Locate the cell with the specified text and output its (X, Y) center coordinate. 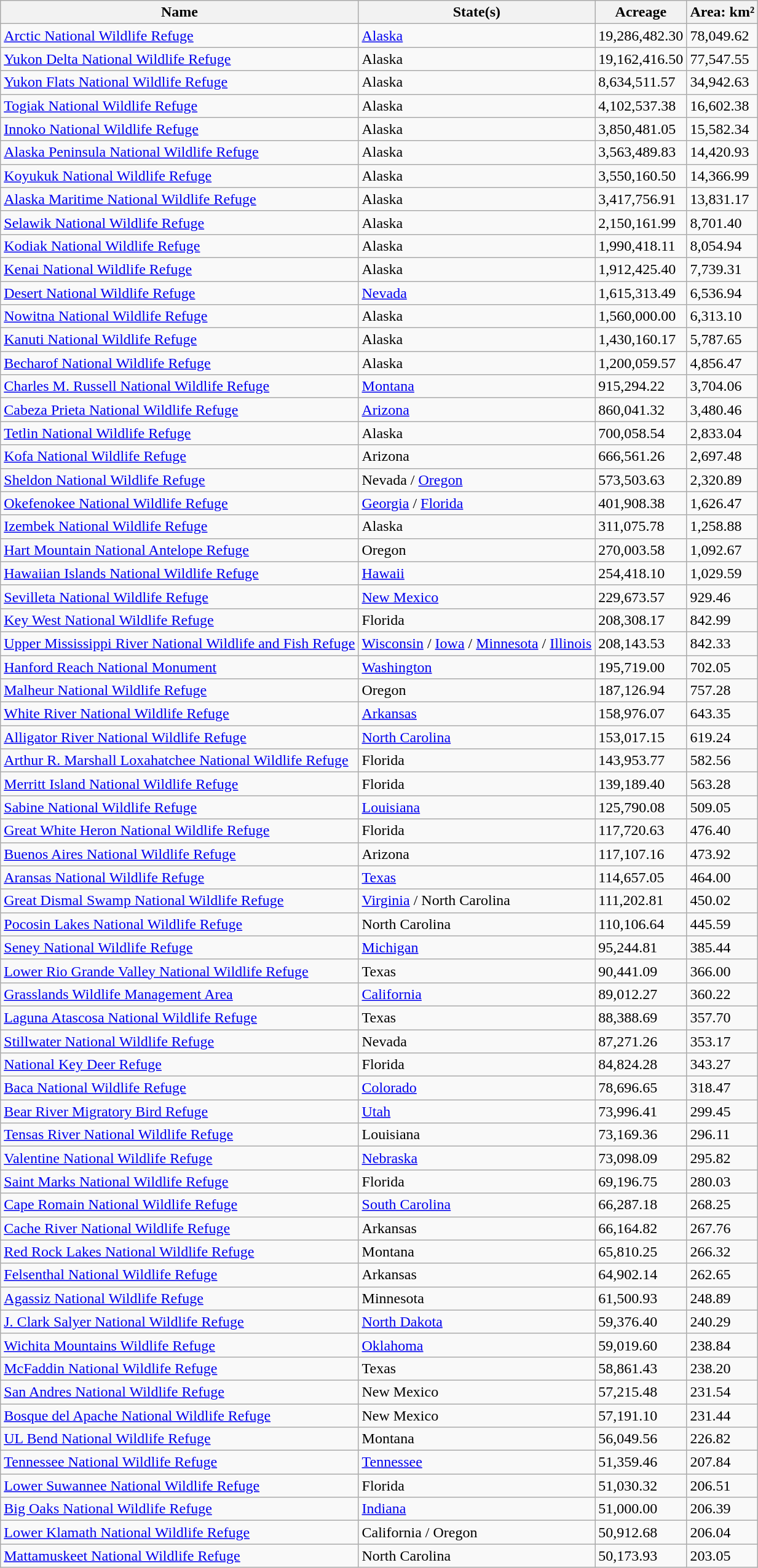
226.82 (722, 1439)
915,294.22 (641, 386)
6,313.10 (722, 316)
1,990,418.11 (641, 246)
Cabeza Prieta National Wildlife Refuge (180, 410)
1,200,059.57 (641, 363)
619.24 (722, 737)
280.03 (722, 1182)
Nebraska (477, 1158)
Utah (477, 1111)
842.99 (722, 620)
139,189.40 (641, 784)
Great Dismal Swamp National Wildlife Refuge (180, 901)
89,012.27 (641, 994)
Koyukuk National Wildlife Refuge (180, 176)
1,560,000.00 (641, 316)
Virginia / North Carolina (477, 901)
White River National Wildlife Refuge (180, 714)
573,503.63 (641, 480)
Saint Marks National Wildlife Refuge (180, 1182)
1,912,425.40 (641, 269)
143,953.77 (641, 761)
268.25 (722, 1205)
78,696.65 (641, 1088)
UL Bend National Wildlife Refuge (180, 1439)
90,441.09 (641, 971)
59,019.60 (641, 1345)
51,359.46 (641, 1462)
860,041.32 (641, 410)
3,850,481.05 (641, 129)
153,017.15 (641, 737)
California / Oregon (477, 1532)
464.00 (722, 877)
Bear River Migratory Bird Refuge (180, 1111)
450.02 (722, 901)
Pocosin Lakes National Wildlife Refuge (180, 924)
Seney National Wildlife Refuge (180, 947)
311,075.78 (641, 527)
114,657.05 (641, 877)
357.70 (722, 1017)
Aransas National Wildlife Refuge (180, 877)
16,602.38 (722, 106)
238.84 (722, 1345)
1,258.88 (722, 527)
51,030.32 (641, 1486)
110,106.64 (641, 924)
7,739.31 (722, 269)
14,420.93 (722, 152)
Stillwater National Wildlife Refuge (180, 1041)
248.89 (722, 1298)
Charles M. Russell National Wildlife Refuge (180, 386)
Hart Mountain National Antelope Refuge (180, 550)
445.59 (722, 924)
San Andres National Wildlife Refuge (180, 1392)
700,058.54 (641, 433)
57,215.48 (641, 1392)
207.84 (722, 1462)
117,720.63 (641, 831)
476.40 (722, 831)
Upper Mississippi River National Wildlife and Fish Refuge (180, 643)
117,107.16 (641, 854)
3,704.06 (722, 386)
Lower Suwannee National Wildlife Refuge (180, 1486)
Okefenokee National Wildlife Refuge (180, 503)
Togiak National Wildlife Refuge (180, 106)
57,191.10 (641, 1415)
231.54 (722, 1392)
California (477, 994)
Innoko National Wildlife Refuge (180, 129)
3,417,756.91 (641, 199)
Wichita Mountains Wildlife Refuge (180, 1345)
Kenai National Wildlife Refuge (180, 269)
8,701.40 (722, 222)
757.28 (722, 691)
Tensas River National Wildlife Refuge (180, 1135)
51,000.00 (641, 1509)
842.33 (722, 643)
3,550,160.50 (641, 176)
Arthur R. Marshall Loxahatchee National Wildlife Refuge (180, 761)
187,126.94 (641, 691)
73,996.41 (641, 1111)
34,942.63 (722, 82)
3,563,489.83 (641, 152)
Izembek National Wildlife Refuge (180, 527)
Grasslands Wildlife Management Area (180, 994)
366.00 (722, 971)
295.82 (722, 1158)
229,673.57 (641, 597)
270,003.58 (641, 550)
Kofa National Wildlife Refuge (180, 457)
Hawaii (477, 573)
643.35 (722, 714)
95,244.81 (641, 947)
Acreage (641, 12)
58,861.43 (641, 1368)
Nowitna National Wildlife Refuge (180, 316)
343.27 (722, 1065)
Mattamuskeet National Wildlife Refuge (180, 1556)
McFaddin National Wildlife Refuge (180, 1368)
Alaska Peninsula National Wildlife Refuge (180, 152)
Arctic National Wildlife Refuge (180, 36)
929.46 (722, 597)
582.56 (722, 761)
473.92 (722, 854)
50,173.93 (641, 1556)
North Dakota (477, 1322)
125,790.08 (641, 807)
1,626.47 (722, 503)
509.05 (722, 807)
Selawik National Wildlife Refuge (180, 222)
Bosque del Apache National Wildlife Refuge (180, 1415)
Washington (477, 667)
385.44 (722, 947)
267.76 (722, 1228)
Alligator River National Wildlife Refuge (180, 737)
266.32 (722, 1252)
1,092.67 (722, 550)
Michigan (477, 947)
238.20 (722, 1368)
Great White Heron National Wildlife Refuge (180, 831)
360.22 (722, 994)
208,143.53 (641, 643)
Becharof National Wildlife Refuge (180, 363)
88,388.69 (641, 1017)
Malheur National Wildlife Refuge (180, 691)
Tennessee National Wildlife Refuge (180, 1462)
Sabine National Wildlife Refuge (180, 807)
66,287.18 (641, 1205)
87,271.26 (641, 1041)
Tennessee (477, 1462)
2,320.89 (722, 480)
206.39 (722, 1509)
Laguna Atascosa National Wildlife Refuge (180, 1017)
5,787.65 (722, 340)
19,162,416.50 (641, 59)
Cache River National Wildlife Refuge (180, 1228)
69,196.75 (641, 1182)
8,054.94 (722, 246)
254,418.10 (641, 573)
Hawaiian Islands National Wildlife Refuge (180, 573)
296.11 (722, 1135)
15,582.34 (722, 129)
13,831.17 (722, 199)
Wisconsin / Iowa / Minnesota / Illinois (477, 643)
National Key Deer Refuge (180, 1065)
73,098.09 (641, 1158)
666,561.26 (641, 457)
702.05 (722, 667)
2,697.48 (722, 457)
Georgia / Florida (477, 503)
4,856.47 (722, 363)
South Carolina (477, 1205)
State(s) (477, 12)
84,824.28 (641, 1065)
Alaska Maritime National Wildlife Refuge (180, 199)
14,366.99 (722, 176)
Red Rock Lakes National Wildlife Refuge (180, 1252)
Big Oaks National Wildlife Refuge (180, 1509)
203.05 (722, 1556)
61,500.93 (641, 1298)
6,536.94 (722, 293)
111,202.81 (641, 901)
59,376.40 (641, 1322)
65,810.25 (641, 1252)
240.29 (722, 1322)
Minnesota (477, 1298)
Indiana (477, 1509)
Desert National Wildlife Refuge (180, 293)
Name (180, 12)
231.44 (722, 1415)
Buenos Aires National Wildlife Refuge (180, 854)
2,150,161.99 (641, 222)
Nevada / Oregon (477, 480)
J. Clark Salyer National Wildlife Refuge (180, 1322)
73,169.36 (641, 1135)
195,719.00 (641, 667)
299.45 (722, 1111)
Kanuti National Wildlife Refuge (180, 340)
78,049.62 (722, 36)
50,912.68 (641, 1532)
64,902.14 (641, 1275)
8,634,511.57 (641, 82)
Lower Klamath National Wildlife Refuge (180, 1532)
2,833.04 (722, 433)
Yukon Flats National Wildlife Refuge (180, 82)
Key West National Wildlife Refuge (180, 620)
Area: km² (722, 12)
4,102,537.38 (641, 106)
Merritt Island National Wildlife Refuge (180, 784)
206.04 (722, 1532)
Lower Rio Grande Valley National Wildlife Refuge (180, 971)
Yukon Delta National Wildlife Refuge (180, 59)
66,164.82 (641, 1228)
Sevilleta National Wildlife Refuge (180, 597)
Oklahoma (477, 1345)
1,430,160.17 (641, 340)
Agassiz National Wildlife Refuge (180, 1298)
563.28 (722, 784)
3,480.46 (722, 410)
Cape Romain National Wildlife Refuge (180, 1205)
318.47 (722, 1088)
56,049.56 (641, 1439)
19,286,482.30 (641, 36)
Sheldon National Wildlife Refuge (180, 480)
Valentine National Wildlife Refuge (180, 1158)
401,908.38 (641, 503)
Felsenthal National Wildlife Refuge (180, 1275)
1,615,313.49 (641, 293)
353.17 (722, 1041)
158,976.07 (641, 714)
Baca National Wildlife Refuge (180, 1088)
208,308.17 (641, 620)
Hanford Reach National Monument (180, 667)
77,547.55 (722, 59)
1,029.59 (722, 573)
262.65 (722, 1275)
Kodiak National Wildlife Refuge (180, 246)
206.51 (722, 1486)
Colorado (477, 1088)
Tetlin National Wildlife Refuge (180, 433)
